For the text-containing cell, return its midpoint in [x, y] coordinate format. 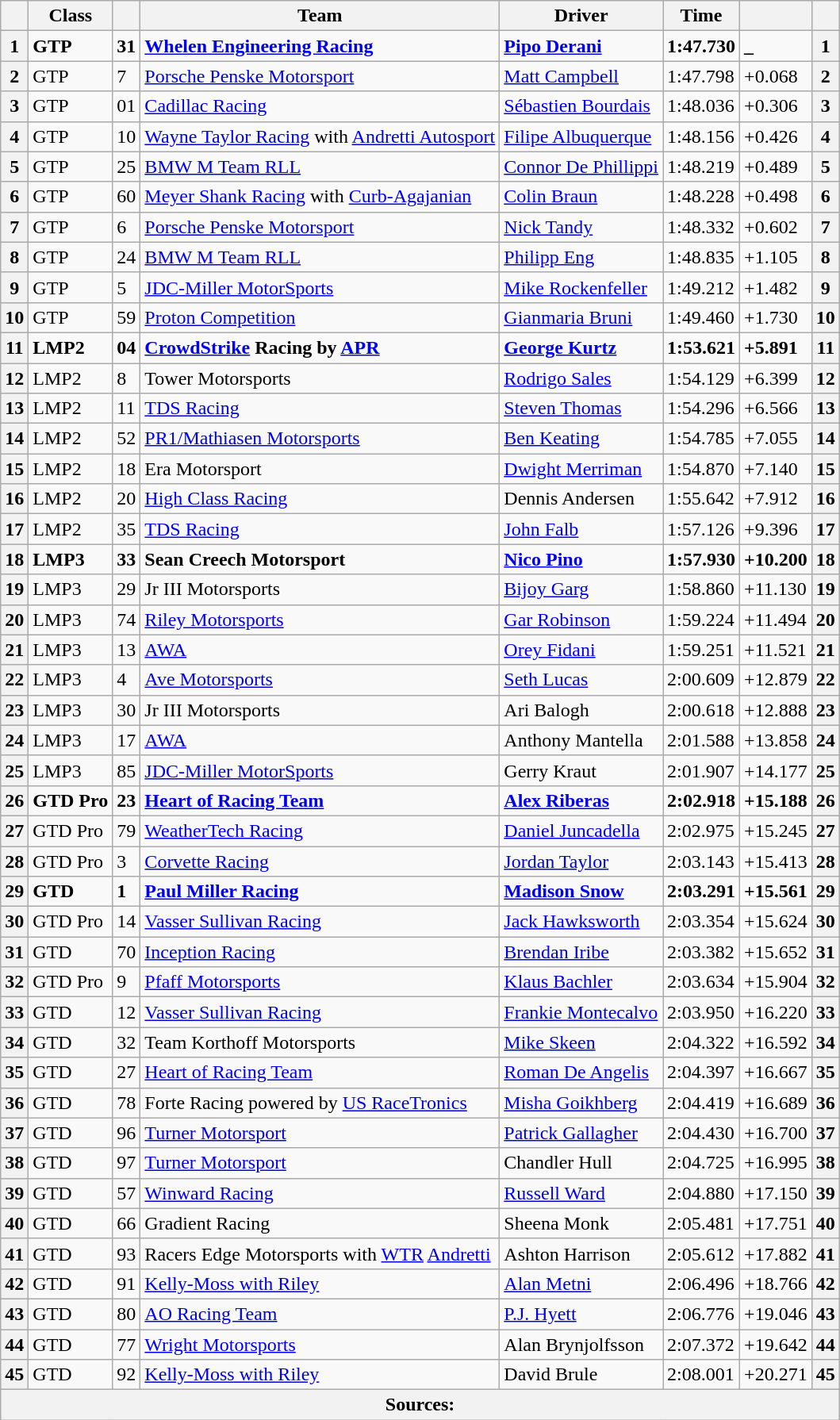
+15.561 [776, 892]
1:57.126 [701, 529]
2:04.397 [701, 1073]
+15.188 [776, 800]
96 [127, 1133]
1:55.642 [701, 499]
1:49.212 [701, 287]
Seth Lucas [581, 680]
2:00.609 [701, 680]
Roman De Angelis [581, 1073]
+11.521 [776, 650]
Inception Racing [320, 952]
+17.751 [776, 1223]
2:03.143 [701, 861]
+20.271 [776, 1375]
+1.482 [776, 287]
Matt Campbell [581, 76]
+7.055 [776, 439]
+15.624 [776, 922]
+0.426 [776, 136]
Patrick Gallagher [581, 1133]
+16.995 [776, 1163]
Mike Rockenfeller [581, 287]
Philipp Eng [581, 257]
John Falb [581, 529]
Alex Riberas [581, 800]
+7.912 [776, 499]
59 [127, 317]
Sébastien Bourdais [581, 106]
Whelen Engineering Racing [320, 46]
Frankie Montecalvo [581, 1012]
01 [127, 106]
+16.689 [776, 1103]
+10.200 [776, 559]
Winward Racing [320, 1193]
2:03.382 [701, 952]
2:01.588 [701, 740]
High Class Racing [320, 499]
Jordan Taylor [581, 861]
Racers Edge Motorsports with WTR Andretti [320, 1253]
+16.667 [776, 1073]
Jack Hawksworth [581, 922]
Sean Creech Motorsport [320, 559]
+11.130 [776, 589]
2:00.618 [701, 710]
Tower Motorsports [320, 378]
60 [127, 197]
Corvette Racing [320, 861]
Anthony Mantella [581, 740]
Ave Motorsports [320, 680]
2:03.950 [701, 1012]
04 [127, 347]
57 [127, 1193]
85 [127, 770]
+0.306 [776, 106]
Gar Robinson [581, 620]
Rodrigo Sales [581, 378]
Dennis Andersen [581, 499]
Proton Competition [320, 317]
_ [776, 46]
2:04.430 [701, 1133]
92 [127, 1375]
70 [127, 952]
Filipe Albuquerque [581, 136]
+6.566 [776, 409]
Time [701, 16]
Team Korthoff Motorsports [320, 1042]
1:49.460 [701, 317]
1:47.798 [701, 76]
+19.046 [776, 1314]
Wright Motorsports [320, 1345]
1:48.835 [701, 257]
Mike Skeen [581, 1042]
2:01.907 [701, 770]
1:48.156 [701, 136]
1:54.785 [701, 439]
Team [320, 16]
P.J. Hyett [581, 1314]
Brendan Iribe [581, 952]
Ben Keating [581, 439]
Misha Goikhberg [581, 1103]
+19.642 [776, 1345]
+0.498 [776, 197]
+0.602 [776, 227]
2:06.496 [701, 1284]
1:47.730 [701, 46]
Russell Ward [581, 1193]
Klaus Bachler [581, 982]
2:04.880 [701, 1193]
WeatherTech Racing [320, 831]
+12.888 [776, 710]
David Brule [581, 1375]
1:54.870 [701, 469]
+9.396 [776, 529]
66 [127, 1223]
Gianmaria Bruni [581, 317]
91 [127, 1284]
+13.858 [776, 740]
2:03.354 [701, 922]
+1.105 [776, 257]
Wayne Taylor Racing with Andretti Autosport [320, 136]
2:06.776 [701, 1314]
2:05.481 [701, 1223]
Ashton Harrison [581, 1253]
Gerry Kraut [581, 770]
+16.700 [776, 1133]
2:04.322 [701, 1042]
Bijoy Garg [581, 589]
97 [127, 1163]
1:48.228 [701, 197]
+15.652 [776, 952]
80 [127, 1314]
Nico Pino [581, 559]
2:04.725 [701, 1163]
+15.904 [776, 982]
+7.140 [776, 469]
AO Racing Team [320, 1314]
Driver [581, 16]
Steven Thomas [581, 409]
Pfaff Motorsports [320, 982]
Chandler Hull [581, 1163]
+0.489 [776, 167]
Meyer Shank Racing with Curb-Agajanian [320, 197]
1:48.332 [701, 227]
Dwight Merriman [581, 469]
2:02.918 [701, 800]
1:57.930 [701, 559]
2:03.634 [701, 982]
1:54.129 [701, 378]
1:54.296 [701, 409]
+15.245 [776, 831]
Sources: [420, 1405]
Sheena Monk [581, 1223]
Pipo Derani [581, 46]
+12.879 [776, 680]
Paul Miller Racing [320, 892]
Gradient Racing [320, 1223]
+11.494 [776, 620]
+18.766 [776, 1284]
52 [127, 439]
Forte Racing powered by US RaceTronics [320, 1103]
Alan Brynjolfsson [581, 1345]
1:53.621 [701, 347]
+6.399 [776, 378]
74 [127, 620]
2:03.291 [701, 892]
93 [127, 1253]
Ari Balogh [581, 710]
1:48.219 [701, 167]
+16.592 [776, 1042]
Cadillac Racing [320, 106]
CrowdStrike Racing by APR [320, 347]
+1.730 [776, 317]
Connor De Phillippi [581, 167]
PR1/Mathiasen Motorsports [320, 439]
Era Motorsport [320, 469]
Madison Snow [581, 892]
Riley Motorsports [320, 620]
+16.220 [776, 1012]
+0.068 [776, 76]
Class [71, 16]
Daniel Juncadella [581, 831]
2:07.372 [701, 1345]
Orey Fidani [581, 650]
78 [127, 1103]
+17.150 [776, 1193]
George Kurtz [581, 347]
Alan Metni [581, 1284]
1:58.860 [701, 589]
79 [127, 831]
2:08.001 [701, 1375]
+5.891 [776, 347]
+15.413 [776, 861]
2:05.612 [701, 1253]
Nick Tandy [581, 227]
1:59.251 [701, 650]
1:59.224 [701, 620]
+14.177 [776, 770]
77 [127, 1345]
2:04.419 [701, 1103]
+17.882 [776, 1253]
2:02.975 [701, 831]
Colin Braun [581, 197]
1:48.036 [701, 106]
